Output the [x, y] coordinate of the center of the cell containing the given text.  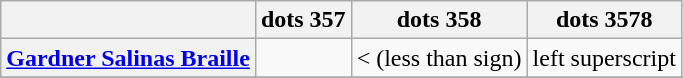
dots 357 [303, 20]
dots 358 [439, 20]
left superscript [604, 58]
< (less than sign) [439, 58]
Gardner Salinas Braille [128, 58]
dots 3578 [604, 20]
